Locate the cell with the specified text and output its [X, Y] center coordinate. 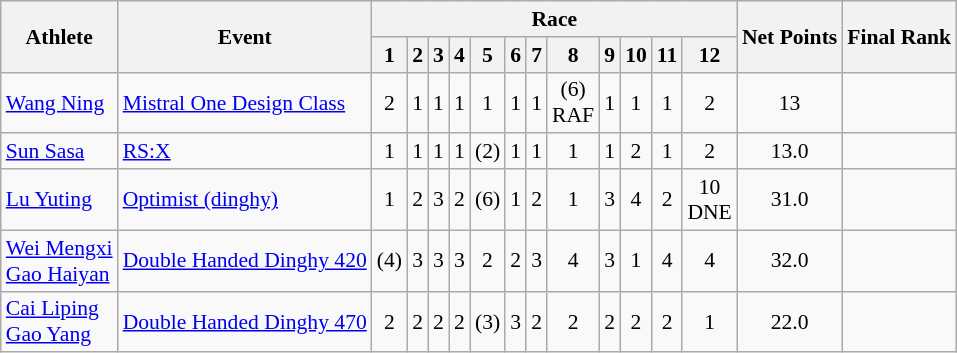
12 [709, 55]
Final Rank [899, 36]
9 [610, 55]
Sun Sasa [60, 152]
10DNE [709, 200]
13.0 [790, 152]
6 [516, 55]
22.0 [790, 322]
(6) [488, 200]
Optimist (dinghy) [245, 200]
7 [536, 55]
Race [554, 19]
5 [488, 55]
10 [636, 55]
Net Points [790, 36]
Cai LipingGao Yang [60, 322]
(2) [488, 152]
Double Handed Dinghy 470 [245, 322]
Athlete [60, 36]
Event [245, 36]
(6)RAF [573, 102]
Mistral One Design Class [245, 102]
8 [573, 55]
32.0 [790, 260]
Wei MengxiGao Haiyan [60, 260]
13 [790, 102]
(4) [390, 260]
RS:X [245, 152]
Lu Yuting [60, 200]
Wang Ning [60, 102]
(3) [488, 322]
31.0 [790, 200]
Double Handed Dinghy 420 [245, 260]
11 [668, 55]
